For the text-containing cell, return its midpoint in (X, Y) coordinate format. 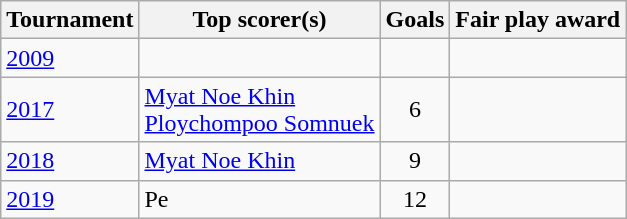
2018 (70, 161)
Fair play award (538, 20)
6 (415, 110)
Goals (415, 20)
2017 (70, 110)
2009 (70, 58)
Tournament (70, 20)
Myat Noe Khin Ploychompoo Somnuek (260, 110)
Myat Noe Khin (260, 161)
2019 (70, 199)
Top scorer(s) (260, 20)
9 (415, 161)
12 (415, 199)
Pe (260, 199)
